From the cell containing the given text, extract its center point as [x, y] coordinate. 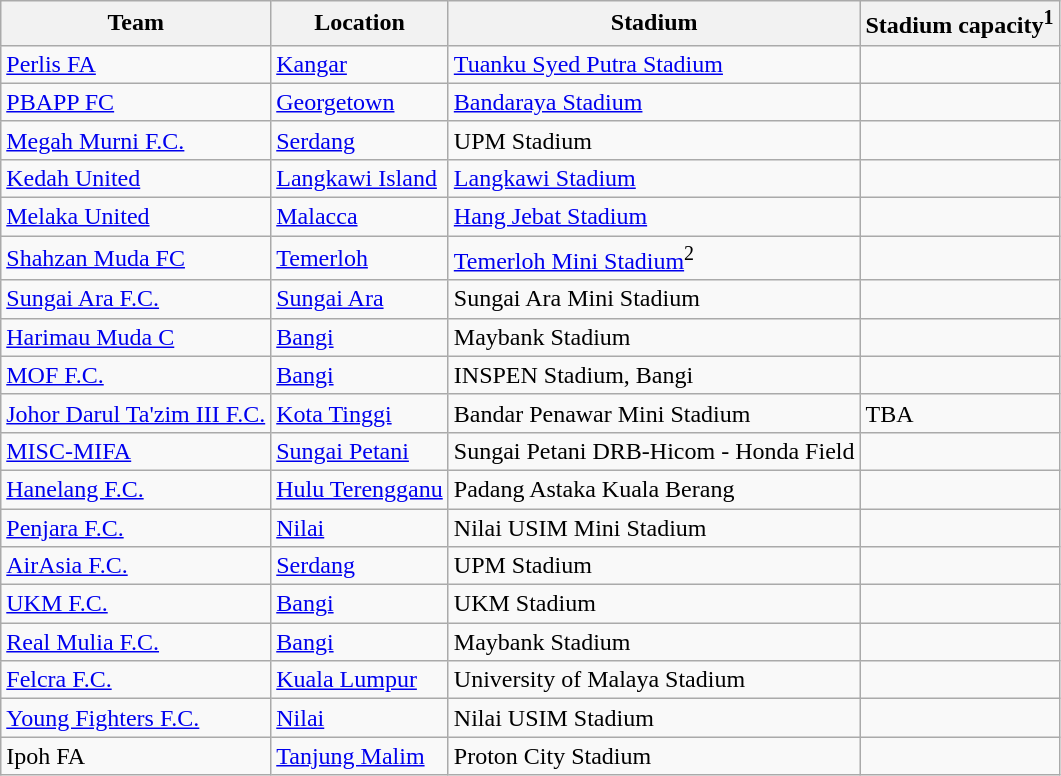
Nilai USIM Mini Stadium [654, 528]
Bandar Penawar Mini Stadium [654, 413]
Ipoh FA [136, 756]
University of Malaya Stadium [654, 680]
Stadium [654, 24]
Melaka United [136, 217]
Tanjung Malim [360, 756]
Sungai Petani DRB-Hicom - Honda Field [654, 451]
Hang Jebat Stadium [654, 217]
Sungai Petani [360, 451]
Kedah United [136, 178]
Location [360, 24]
Kangar [360, 64]
Langkawi Stadium [654, 178]
Megah Murni F.C. [136, 140]
Felcra F.C. [136, 680]
Padang Astaka Kuala Berang [654, 489]
Proton City Stadium [654, 756]
Hulu Terengganu [360, 489]
Stadium capacity1 [960, 24]
Perlis FA [136, 64]
Kuala Lumpur [360, 680]
Team [136, 24]
Penjara F.C. [136, 528]
MOF F.C. [136, 375]
TBA [960, 413]
Sungai Ara [360, 299]
Real Mulia F.C. [136, 642]
Langkawi Island [360, 178]
UKM F.C. [136, 604]
Kota Tinggi [360, 413]
Johor Darul Ta'zim III F.C. [136, 413]
Young Fighters F.C. [136, 718]
Malacca [360, 217]
Sungai Ara Mini Stadium [654, 299]
MISC-MIFA [136, 451]
Temerloh Mini Stadium2 [654, 258]
Harimau Muda C [136, 337]
Hanelang F.C. [136, 489]
Tuanku Syed Putra Stadium [654, 64]
Sungai Ara F.C. [136, 299]
INSPEN Stadium, Bangi [654, 375]
PBAPP FC [136, 102]
Georgetown [360, 102]
Bandaraya Stadium [654, 102]
Nilai USIM Stadium [654, 718]
UKM Stadium [654, 604]
AirAsia F.C. [136, 566]
Shahzan Muda FC [136, 258]
Temerloh [360, 258]
